For the text-containing cell, return its midpoint in (x, y) coordinate format. 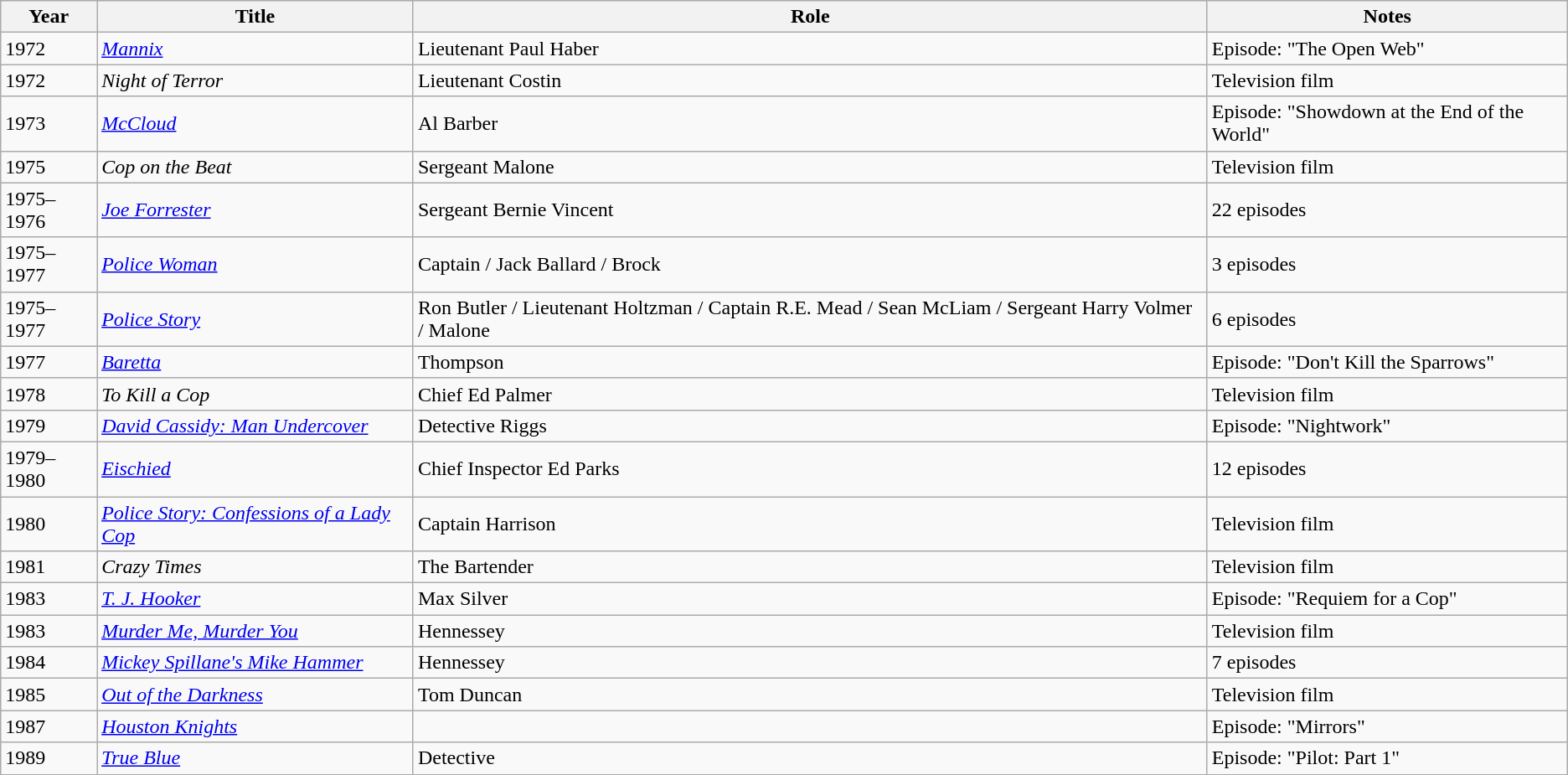
Mickey Spillane's Mike Hammer (255, 663)
David Cassidy: Man Undercover (255, 426)
7 episodes (1387, 663)
Houston Knights (255, 726)
Max Silver (810, 599)
Thompson (810, 362)
Episode: "Don't Kill the Sparrows" (1387, 362)
1975 (49, 167)
1975–1976 (49, 209)
Police Woman (255, 265)
The Bartender (810, 567)
Episode: "Mirrors" (1387, 726)
Episode: "The Open Web" (1387, 49)
Out of the Darkness (255, 695)
Captain / Jack Ballard / Brock (810, 265)
Detective Riggs (810, 426)
Captain Harrison (810, 523)
McCloud (255, 124)
Lieutenant Costin (810, 80)
True Blue (255, 758)
Crazy Times (255, 567)
Chief Inspector Ed Parks (810, 469)
Episode: "Requiem for a Cop" (1387, 599)
Episode: "Showdown at the End of the World" (1387, 124)
Tom Duncan (810, 695)
Chief Ed Palmer (810, 394)
1989 (49, 758)
Police Story: Confessions of a Lady Cop (255, 523)
Sergeant Malone (810, 167)
Episode: "Pilot: Part 1" (1387, 758)
Lieutenant Paul Haber (810, 49)
Murder Me, Murder You (255, 631)
Role (810, 17)
1973 (49, 124)
To Kill a Cop (255, 394)
Ron Butler / Lieutenant Holtzman / Captain R.E. Mead / Sean McLiam / Sergeant Harry Volmer / Malone (810, 318)
Police Story (255, 318)
3 episodes (1387, 265)
Baretta (255, 362)
Mannix (255, 49)
1977 (49, 362)
1978 (49, 394)
Al Barber (810, 124)
Cop on the Beat (255, 167)
Joe Forrester (255, 209)
1979–1980 (49, 469)
T. J. Hooker (255, 599)
Eischied (255, 469)
Sergeant Bernie Vincent (810, 209)
6 episodes (1387, 318)
Night of Terror (255, 80)
1980 (49, 523)
12 episodes (1387, 469)
Notes (1387, 17)
Detective (810, 758)
1981 (49, 567)
1985 (49, 695)
Year (49, 17)
22 episodes (1387, 209)
Title (255, 17)
1987 (49, 726)
Episode: "Nightwork" (1387, 426)
1984 (49, 663)
1979 (49, 426)
